Output the (x, y) coordinate of the center of the cell containing the given text.  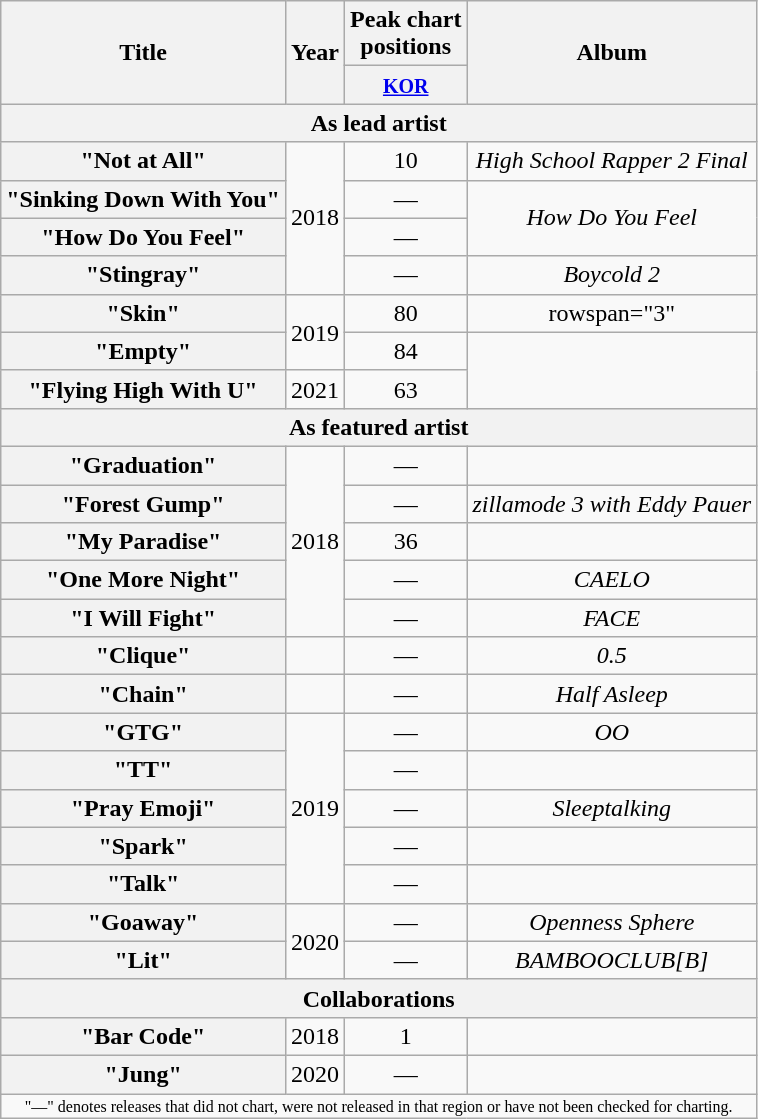
As lead artist (379, 123)
"Skin" (144, 313)
BAMBOOCLUB[B] (612, 960)
"Bar Code" (144, 1036)
Collaborations (379, 998)
Openness Sphere (612, 922)
"GTG" (144, 732)
"Goaway" (144, 922)
Boycold 2 (612, 275)
OO (612, 732)
zillamode 3 with Eddy Pauer (612, 503)
FACE (612, 618)
"TT" (144, 770)
rowspan="3" (612, 313)
80 (406, 313)
"Chain" (144, 694)
Album (612, 52)
How Do You Feel (612, 218)
"Lit" (144, 960)
Peak chart positions (406, 34)
High School Rapper 2 Final (612, 161)
KOR (406, 85)
"Talk" (144, 884)
Sleeptalking (612, 808)
"My Paradise" (144, 542)
"Stingray" (144, 275)
"How Do You Feel" (144, 237)
Half Asleep (612, 694)
"Sinking Down With You" (144, 199)
Year (314, 52)
"Forest Gump" (144, 503)
"Jung" (144, 1074)
"Empty" (144, 351)
"I Will Fight" (144, 618)
"Pray Emoji" (144, 808)
2021 (314, 389)
"Spark" (144, 846)
10 (406, 161)
0.5 (612, 656)
"Not at All" (144, 161)
1 (406, 1036)
"Flying High With U" (144, 389)
"Graduation" (144, 465)
"One More Night" (144, 580)
CAELO (612, 580)
84 (406, 351)
"Clique" (144, 656)
Title (144, 52)
63 (406, 389)
36 (406, 542)
"—" denotes releases that did not chart, were not released in that region or have not been checked for charting. (379, 1106)
As featured artist (379, 427)
